Extract the (x, y) coordinate from the center of the cell holding the provided text.  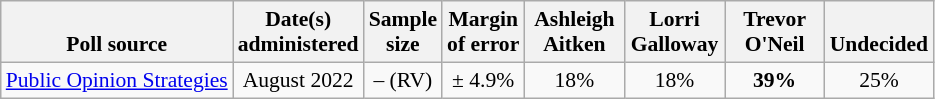
Marginof error (483, 32)
August 2022 (298, 80)
TrevorO'Neil (775, 32)
– (RV) (403, 80)
± 4.9% (483, 80)
39% (775, 80)
Undecided (879, 32)
25% (879, 80)
LorriGalloway (674, 32)
Samplesize (403, 32)
Date(s)administered (298, 32)
Poll source (117, 32)
AshleighAitken (574, 32)
Public Opinion Strategies (117, 80)
